Output the [X, Y] coordinate of the center of the cell containing the given text.  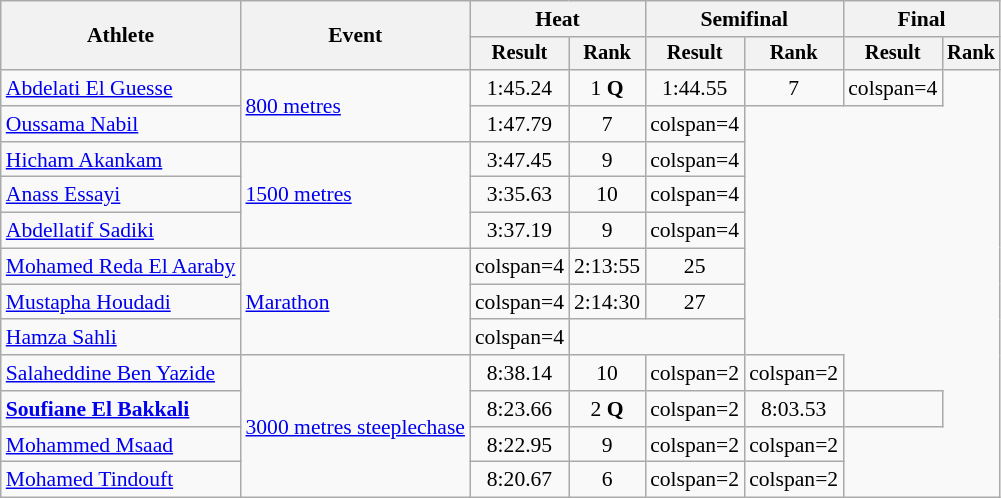
Hicham Akankam [121, 160]
8:20.67 [520, 480]
Athlete [121, 36]
2:14:30 [607, 302]
25 [694, 267]
800 metres [355, 106]
2:13:55 [607, 267]
8:03.53 [794, 409]
Heat [558, 19]
Anass Essayi [121, 195]
27 [694, 302]
3000 metres steeplechase [355, 426]
Oussama Nabil [121, 124]
Abdellatif Sadiki [121, 231]
8:38.14 [520, 373]
Marathon [355, 302]
Semifinal [744, 19]
Mohamed Reda El Aaraby [121, 267]
2 Q [607, 409]
1:45.24 [520, 88]
1:44.55 [694, 88]
Salaheddine Ben Yazide [121, 373]
Abdelati El Guesse [121, 88]
Hamza Sahli [121, 338]
3:37.19 [520, 231]
3:47.45 [520, 160]
1:47.79 [520, 124]
Event [355, 36]
8:22.95 [520, 445]
6 [607, 480]
Mustapha Houdadi [121, 302]
Mohamed Tindouft [121, 480]
8:23.66 [520, 409]
Mohammed Msaad [121, 445]
3:35.63 [520, 195]
Soufiane El Bakkali [121, 409]
Final [922, 19]
1500 metres [355, 196]
1 Q [607, 88]
